Scan for the cell matching the given text and deliver its [x, y] coordinate at center. 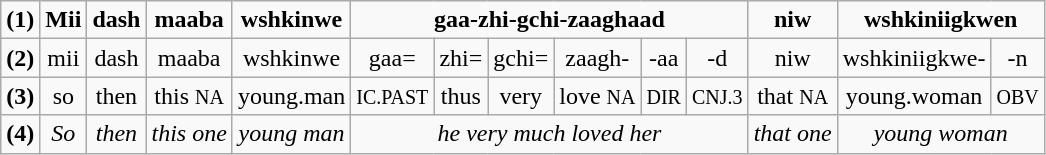
this one [189, 134]
wshkiniigkwen [940, 20]
wshkiniigkwe- [914, 58]
very [521, 96]
(1) [20, 20]
CNJ.3 [718, 96]
zhi= [461, 58]
young.woman [914, 96]
(2) [20, 58]
mii [64, 58]
-d [718, 58]
zaagh- [598, 58]
IC.PAST [392, 96]
this NA [189, 96]
that one [792, 134]
So [64, 134]
-aa [664, 58]
-n [1018, 58]
young man [291, 134]
gchi= [521, 58]
gaa-zhi-gchi-zaaghaad [550, 20]
love NA [598, 96]
OBV [1018, 96]
he very much loved her [550, 134]
young.man [291, 96]
(4) [20, 134]
gaa= [392, 58]
thus [461, 96]
(3) [20, 96]
DIR [664, 96]
so [64, 96]
young woman [940, 134]
Mii [64, 20]
that NA [792, 96]
